Provide the (X, Y) coordinate of the cell's center where the given text is located.  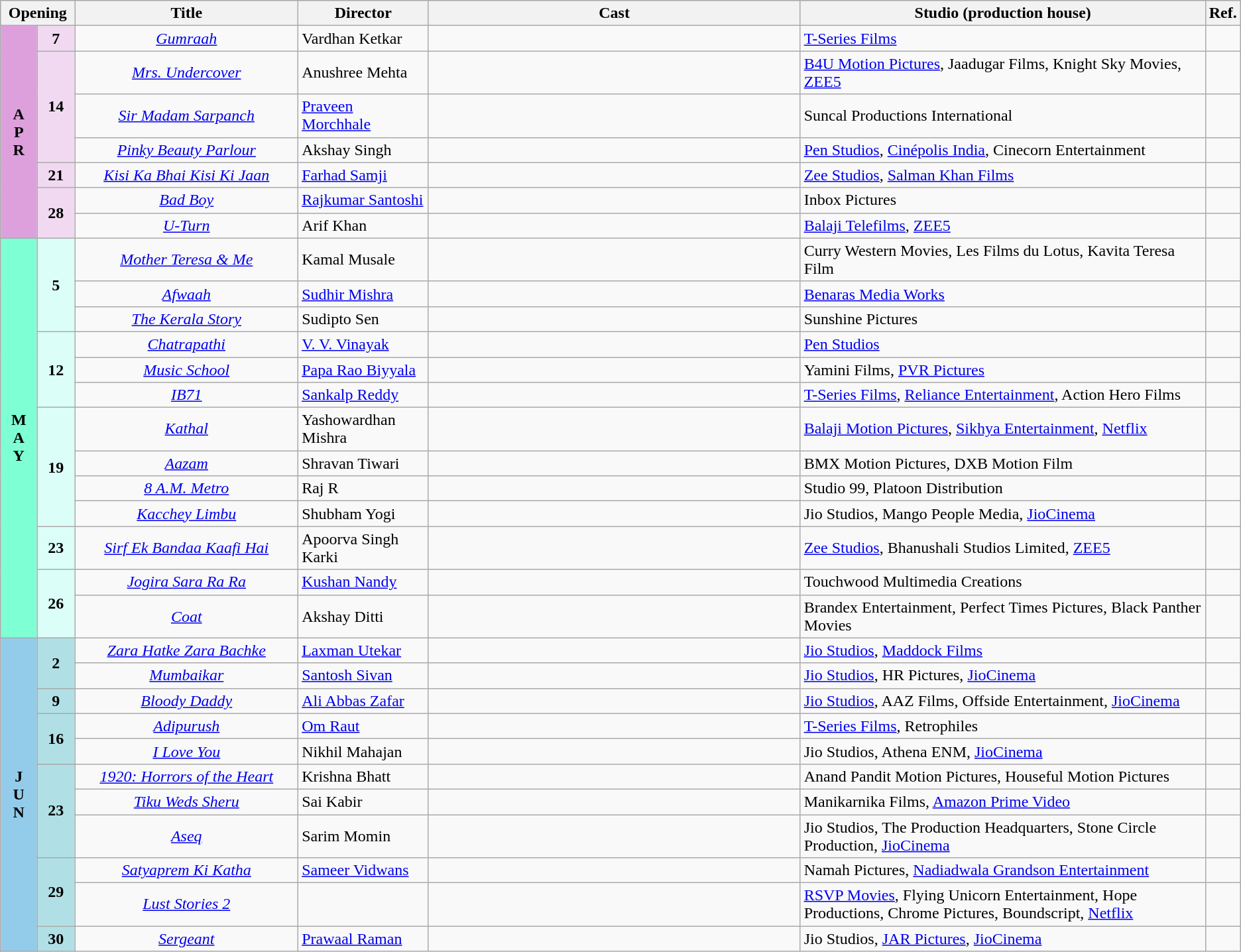
Mrs. Undercover (187, 73)
Sudhir Mishra (363, 294)
Manikarnika Films, Amazon Prime Video (1002, 802)
Chatrapathi (187, 344)
Yashowardhan Mishra (363, 430)
Jio Studios, AAZ Films, Offside Entertainment, JioCinema (1002, 701)
Rajkumar Santoshi (363, 200)
Sameer Vidwans (363, 870)
Kisi Ka Bhai Kisi Ki Jaan (187, 175)
Studio 99, Platoon Distribution (1002, 489)
Sudipto Sen (363, 319)
Studio (production house) (1002, 13)
Bad Boy (187, 200)
2 (56, 663)
Kamal Musale (363, 260)
T-Series Films, Retrophiles (1002, 726)
Afwaah (187, 294)
MAY (19, 438)
Jio Studios, Mango People Media, JioCinema (1002, 514)
29 (56, 892)
Music School (187, 369)
I Love You (187, 751)
Bloody Daddy (187, 701)
Suncal Productions International (1002, 115)
Jio Studios, Maddock Films (1002, 650)
Zee Studios, Salman Khan Films (1002, 175)
Farhad Samji (363, 175)
Shubham Yogi (363, 514)
Sarim Momin (363, 835)
Raj R (363, 489)
Benaras Media Works (1002, 294)
Opening (38, 13)
Ali Abbas Zafar (363, 701)
16 (56, 739)
9 (56, 701)
Sunshine Pictures (1002, 319)
Krishna Bhatt (363, 776)
Zara Hatke Zara Bachke (187, 650)
Prawaal Raman (363, 939)
26 (56, 603)
21 (56, 175)
Inbox Pictures (1002, 200)
12 (56, 369)
Arif Khan (363, 225)
Brandex Entertainment, Perfect Times Pictures, Black Panther Movies (1002, 617)
Jio Studios, JAR Pictures, JioCinema (1002, 939)
Mother Teresa & Me (187, 260)
19 (56, 467)
Vardhan Ketkar (363, 38)
Curry Western Movies, Les Films du Lotus, Kavita Teresa Film (1002, 260)
Sai Kabir (363, 802)
Yamini Films, PVR Pictures (1002, 369)
Kathal (187, 430)
1920: Horrors of the Heart (187, 776)
The Kerala Story (187, 319)
Director (363, 13)
7 (56, 38)
V. V. Vinayak (363, 344)
B4U Motion Pictures, Jaadugar Films, Knight Sky Movies, ZEE5 (1002, 73)
8 A.M. Metro (187, 489)
Tiku Weds Sheru (187, 802)
Ref. (1222, 13)
Shravan Tiwari (363, 463)
BMX Motion Pictures, DXB Motion Film (1002, 463)
Nikhil Mahajan (363, 751)
Anand Pandit Motion Pictures, Houseful Motion Pictures (1002, 776)
Anushree Mehta (363, 73)
Sergeant (187, 939)
IB71 (187, 395)
T-Series Films, Reliance Entertainment, Action Hero Films (1002, 395)
Mumbaikar (187, 676)
Om Raut (363, 726)
JUN (19, 794)
Pen Studios (1002, 344)
RSVP Movies, Flying Unicorn Entertainment, Hope Productions, Chrome Pictures, Boundscript, Netflix (1002, 904)
Jio Studios, Athena ENM, JioCinema (1002, 751)
5 (56, 285)
Namah Pictures, Nadiadwala Grandson Entertainment (1002, 870)
Zee Studios, Bhanushali Studios Limited, ZEE5 (1002, 548)
T-Series Films (1002, 38)
Akshay Ditti (363, 617)
Jio Studios, HR Pictures, JioCinema (1002, 676)
Sir Madam Sarpanch (187, 115)
Santosh Sivan (363, 676)
Kacchey Limbu (187, 514)
Coat (187, 617)
30 (56, 939)
Papa Rao Biyyala (363, 369)
APR (19, 132)
Akshay Singh (363, 150)
U-Turn (187, 225)
Balaji Telefilms, ZEE5 (1002, 225)
Sirf Ek Bandaa Kaafi Hai (187, 548)
Satyaprem Ki Katha (187, 870)
Pinky Beauty Parlour (187, 150)
Praveen Morchhale (363, 115)
Jogira Sara Ra Ra (187, 582)
Adipurush (187, 726)
28 (56, 213)
Laxman Utekar (363, 650)
Apoorva Singh Karki (363, 548)
Pen Studios, Cinépolis India, Cinecorn Entertainment (1002, 150)
Touchwood Multimedia Creations (1002, 582)
Aazam (187, 463)
Title (187, 13)
Balaji Motion Pictures, Sikhya Entertainment, Netflix (1002, 430)
14 (56, 107)
Cast (614, 13)
Aseq (187, 835)
Jio Studios, The Production Headquarters, Stone Circle Production, JioCinema (1002, 835)
Sankalp Reddy (363, 395)
Lust Stories 2 (187, 904)
Gumraah (187, 38)
Kushan Nandy (363, 582)
